Return the [X, Y] coordinate for the center point of the cell that contains the specified text.  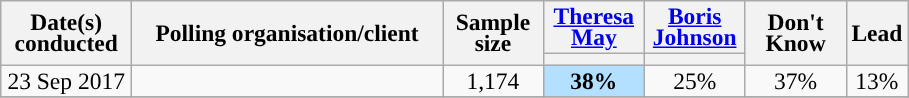
Boris Johnson [694, 26]
23 Sep 2017 [66, 80]
37% [796, 80]
Polling organisation/client [288, 32]
Lead [877, 32]
Theresa May [594, 26]
13% [877, 80]
1,174 [492, 80]
Sample size [492, 32]
38% [594, 80]
Date(s)conducted [66, 32]
25% [694, 80]
Don't Know [796, 32]
